Capture the cell that displays the provided text and extract its (X, Y) central coordinate. 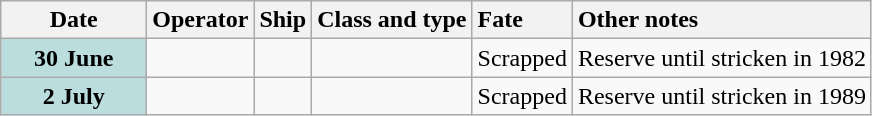
Ship (283, 20)
Reserve until stricken in 1982 (722, 58)
Other notes (722, 20)
Date (74, 20)
Reserve until stricken in 1989 (722, 96)
Fate (522, 20)
30 June (74, 58)
Class and type (392, 20)
2 July (74, 96)
Operator (200, 20)
